Detect which cell encompasses the target text, then output its [X, Y] center coordinate. 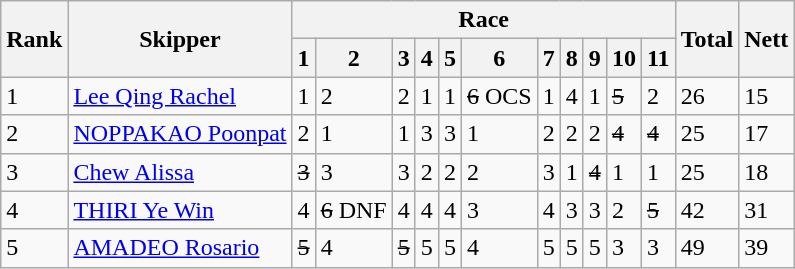
7 [548, 58]
42 [707, 210]
49 [707, 248]
15 [766, 96]
11 [658, 58]
9 [594, 58]
31 [766, 210]
18 [766, 172]
39 [766, 248]
Race [484, 20]
Chew Alissa [180, 172]
10 [624, 58]
26 [707, 96]
6 [499, 58]
8 [572, 58]
17 [766, 134]
6 OCS [499, 96]
NOPPAKAO Poonpat [180, 134]
Nett [766, 39]
THIRI Ye Win [180, 210]
AMADEO Rosario [180, 248]
Skipper [180, 39]
Rank [34, 39]
Total [707, 39]
6 DNF [354, 210]
Lee Qing Rachel [180, 96]
